Return [x, y] of the center of cell containing provided text 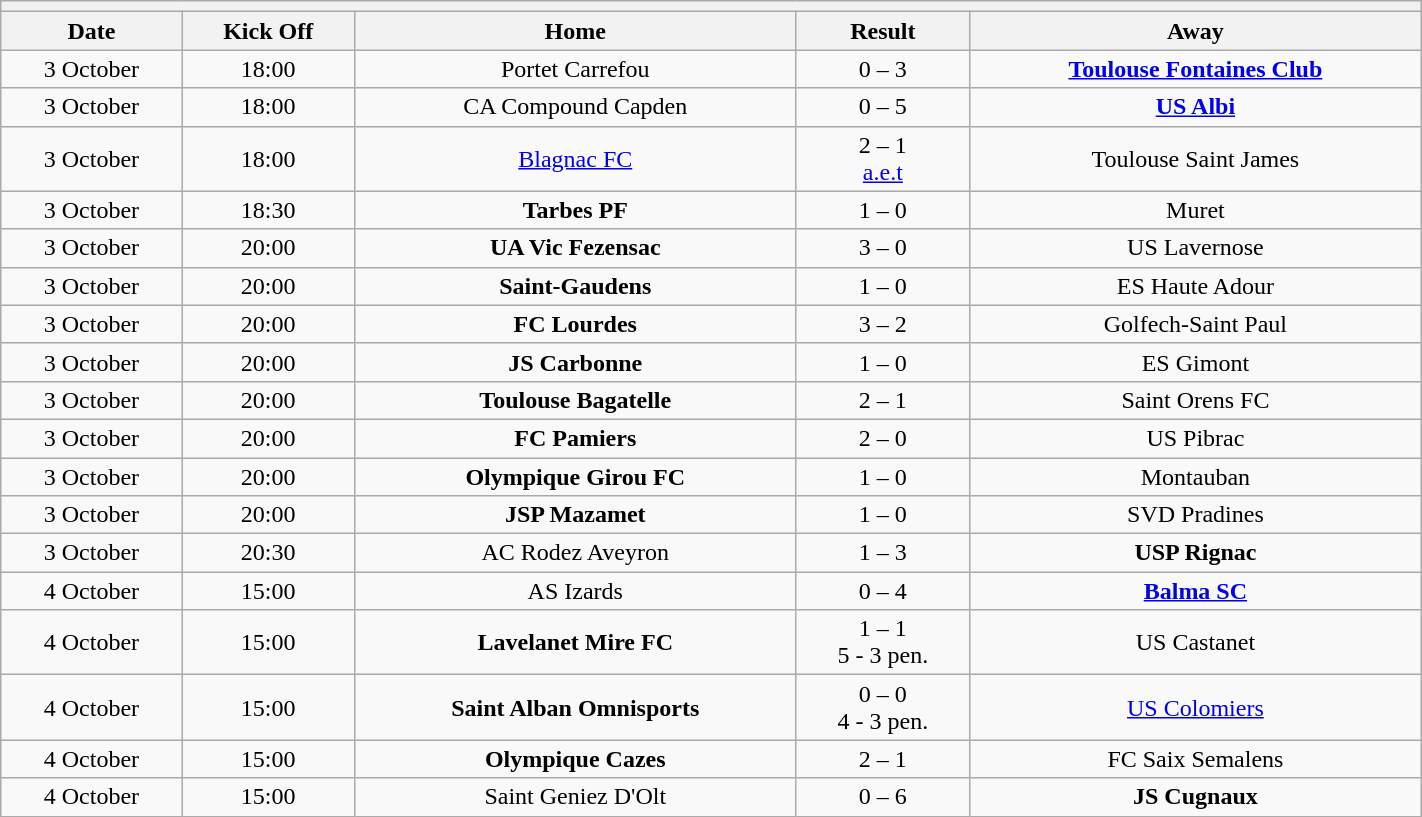
Tarbes PF [575, 210]
Balma SC [1196, 591]
Saint Alban Omnisports [575, 708]
Blagnac FC [575, 158]
Portet Carrefou [575, 69]
US Lavernose [1196, 248]
Kick Off [268, 31]
ES Gimont [1196, 362]
JS Carbonne [575, 362]
Saint Geniez D'Olt [575, 797]
FC Saix Semalens [1196, 759]
US Albi [1196, 107]
0 – 3 [882, 69]
Toulouse Bagatelle [575, 400]
2 – 0 [882, 438]
Date [92, 31]
3 – 2 [882, 324]
CA Compound Capden [575, 107]
20:30 [268, 553]
AC Rodez Aveyron [575, 553]
Toulouse Fontaines Club [1196, 69]
Away [1196, 31]
0 – 0 4 - 3 pen. [882, 708]
1 – 1 5 - 3 pen. [882, 642]
USP Rignac [1196, 553]
18:30 [268, 210]
US Castanet [1196, 642]
Golfech-Saint Paul [1196, 324]
FC Pamiers [575, 438]
Result [882, 31]
Saint Orens FC [1196, 400]
1 – 3 [882, 553]
Saint-Gaudens [575, 286]
Olympique Cazes [575, 759]
Lavelanet Mire FC [575, 642]
JS Cugnaux [1196, 797]
Home [575, 31]
JSP Mazamet [575, 515]
ES Haute Adour [1196, 286]
US Colomiers [1196, 708]
0 – 5 [882, 107]
SVD Pradines [1196, 515]
Muret [1196, 210]
AS Izards [575, 591]
0 – 4 [882, 591]
3 – 0 [882, 248]
UA Vic Fezensac [575, 248]
Montauban [1196, 477]
Toulouse Saint James [1196, 158]
Olympique Girou FC [575, 477]
US Pibrac [1196, 438]
FC Lourdes [575, 324]
2 – 1 a.e.t [882, 158]
0 – 6 [882, 797]
